Provide the [X, Y] coordinate of the cell's center where the given text is located.  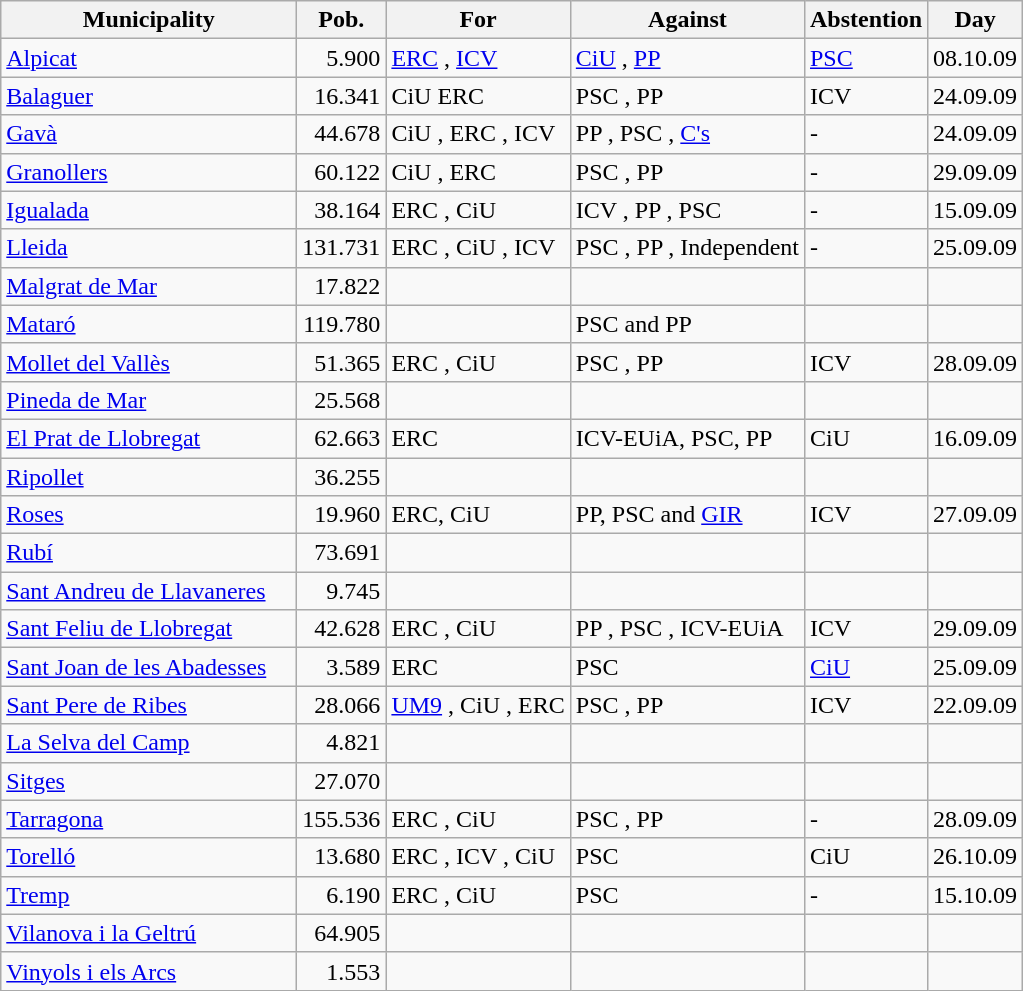
CiU , ERC [478, 172]
PSC and PP [687, 324]
Rubí [149, 553]
60.122 [342, 172]
PP , PSC , ICV-EUiA [687, 629]
42.628 [342, 629]
119.780 [342, 324]
Mataró [149, 324]
62.663 [342, 438]
Ripollet [149, 477]
44.678 [342, 134]
ERC, CiU [478, 515]
Vilanova i la Geltrú [149, 933]
Tarragona [149, 819]
Tremp [149, 895]
16.341 [342, 96]
155.536 [342, 819]
CiU , PP [687, 58]
For [478, 20]
Sant Feliu de Llobregat [149, 629]
Municipality [149, 20]
CiU ERC [478, 96]
27.09.09 [976, 515]
Sitges [149, 781]
CiU , ERC , ICV [478, 134]
Alpicat [149, 58]
Igualada [149, 210]
Lleida [149, 248]
ERC , CiU , ICV [478, 248]
ICV , PP , PSC [687, 210]
15.10.09 [976, 895]
Day [976, 20]
Gavà [149, 134]
131.731 [342, 248]
Torelló [149, 857]
5.900 [342, 58]
ERC , ICV [478, 58]
Roses [149, 515]
1.553 [342, 971]
27.070 [342, 781]
9.745 [342, 591]
08.10.09 [976, 58]
Sant Joan de les Abadesses [149, 667]
16.09.09 [976, 438]
15.09.09 [976, 210]
Against [687, 20]
Pob. [342, 20]
19.960 [342, 515]
36.255 [342, 477]
Vinyols i els Arcs [149, 971]
26.10.09 [976, 857]
17.822 [342, 286]
Abstention [866, 20]
Mollet del Vallès [149, 362]
Sant Andreu de Llavaneres [149, 591]
Malgrat de Mar [149, 286]
28.066 [342, 705]
Balaguer [149, 96]
PSC , PP , Independent [687, 248]
22.09.09 [976, 705]
ERC , ICV , CiU [478, 857]
73.691 [342, 553]
Granollers [149, 172]
ICV-EUiA, PSC, PP [687, 438]
3.589 [342, 667]
UM9 , CiU , ERC [478, 705]
PP, PSC and GIR [687, 515]
38.164 [342, 210]
25.568 [342, 400]
Pineda de Mar [149, 400]
Sant Pere de Ribes [149, 705]
PP , PSC , C's [687, 134]
6.190 [342, 895]
El Prat de Llobregat [149, 438]
La Selva del Camp [149, 743]
64.905 [342, 933]
51.365 [342, 362]
4.821 [342, 743]
13.680 [342, 857]
